Find where the given text appears and provide that cell's center as (x, y) coordinate. 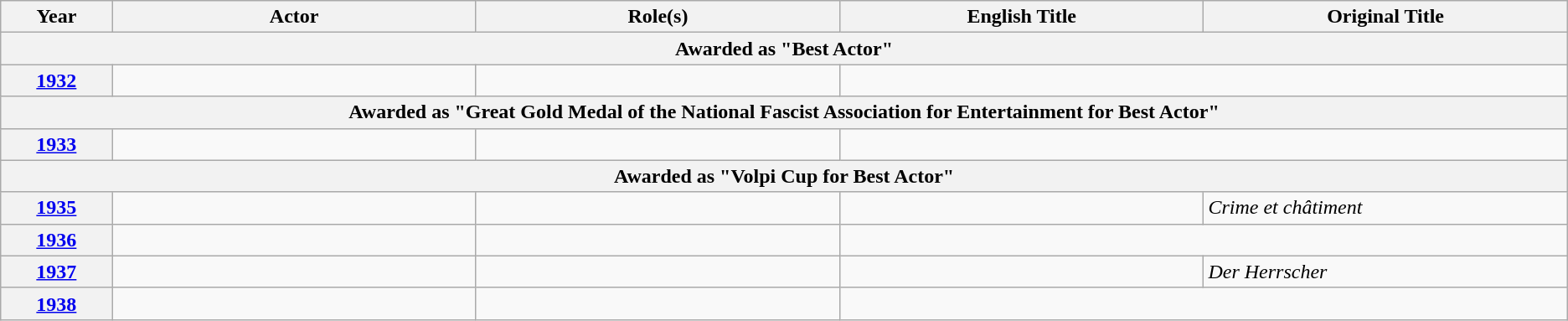
1937 (57, 272)
Role(s) (658, 17)
Awarded as "Volpi Cup for Best Actor" (784, 176)
1936 (57, 240)
Year (57, 17)
Original Title (1385, 17)
1935 (57, 208)
English Title (1022, 17)
Der Herrscher (1385, 272)
1938 (57, 303)
Awarded as "Great Gold Medal of the National Fascist Association for Entertainment for Best Actor" (784, 112)
Awarded as "Best Actor" (784, 49)
1933 (57, 144)
Actor (294, 17)
Crime et châtiment (1385, 208)
1932 (57, 80)
